Identify which cell holds the provided text, then report its (X, Y) central coordinate. 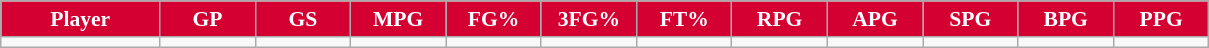
RPG (780, 19)
SPG (970, 19)
FT% (684, 19)
FG% (494, 19)
3FG% (588, 19)
Player (80, 19)
APG (874, 19)
PPG (1161, 19)
MPG (398, 19)
GP (208, 19)
BPG (1066, 19)
GS (302, 19)
